Extract the [X, Y] coordinate from the center of the cell holding the provided text.  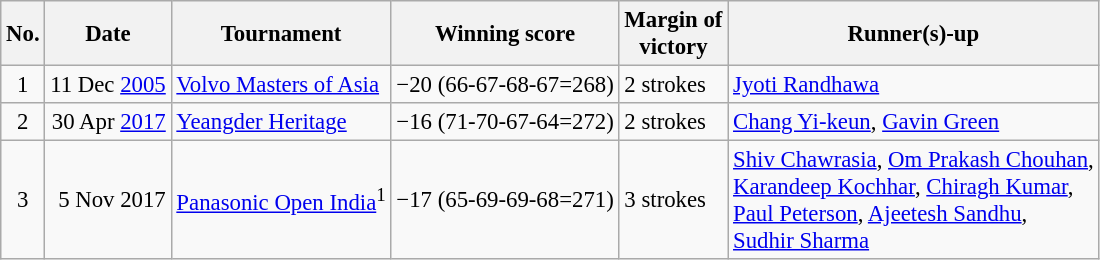
Chang Yi-keun, Gavin Green [914, 122]
Yeangder Heritage [281, 122]
Shiv Chawrasia, Om Prakash Chouhan, Karandeep Kochhar, Chiragh Kumar, Paul Peterson, Ajeetesh Sandhu, Sudhir Sharma [914, 200]
3 [23, 200]
30 Apr 2017 [108, 122]
Jyoti Randhawa [914, 85]
Runner(s)-up [914, 34]
5 Nov 2017 [108, 200]
Margin ofvictory [674, 34]
No. [23, 34]
Winning score [505, 34]
Date [108, 34]
Panasonic Open India1 [281, 200]
11 Dec 2005 [108, 85]
−16 (71-70-67-64=272) [505, 122]
Tournament [281, 34]
1 [23, 85]
−20 (66-67-68-67=268) [505, 85]
2 [23, 122]
−17 (65-69-69-68=271) [505, 200]
Volvo Masters of Asia [281, 85]
3 strokes [674, 200]
